Locate the cell with the specified text and output its (X, Y) center coordinate. 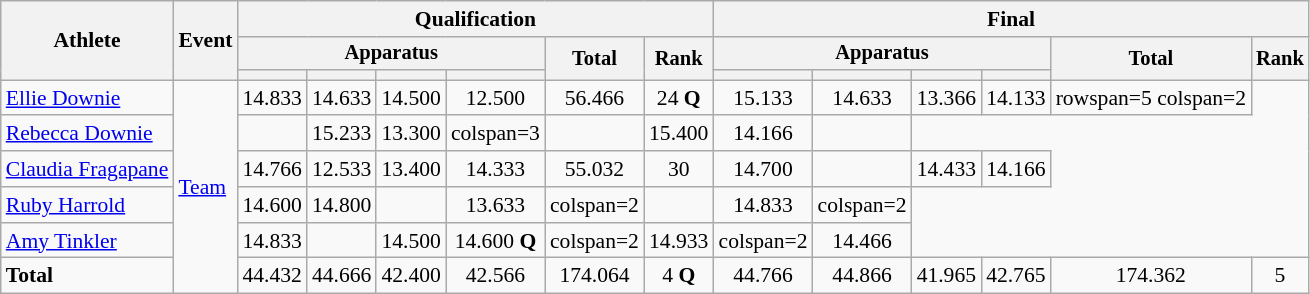
44.766 (762, 276)
Qualification (475, 19)
42.566 (496, 276)
44.866 (862, 276)
rowspan=5 colspan=2 (1152, 98)
14.466 (862, 241)
Team (205, 187)
30 (678, 169)
14.433 (946, 169)
Event (205, 40)
44.666 (342, 276)
42.400 (410, 276)
174.362 (1152, 276)
Ruby Harrold (88, 205)
5 (1280, 276)
56.466 (594, 98)
Claudia Fragapane (88, 169)
13.400 (410, 169)
14.700 (762, 169)
Rebecca Downie (88, 134)
4 Q (678, 276)
14.133 (1016, 98)
14.800 (342, 205)
colspan=3 (496, 134)
44.432 (272, 276)
12.533 (342, 169)
174.064 (594, 276)
15.400 (678, 134)
55.032 (594, 169)
14.933 (678, 241)
Final (1010, 19)
Ellie Downie (88, 98)
14.766 (272, 169)
24 Q (678, 98)
42.765 (1016, 276)
13.633 (496, 205)
15.133 (762, 98)
14.600 (272, 205)
15.233 (342, 134)
13.366 (946, 98)
14.333 (496, 169)
Amy Tinkler (88, 241)
12.500 (496, 98)
13.300 (410, 134)
41.965 (946, 276)
14.600 Q (496, 241)
Athlete (88, 40)
